From the cell containing the given text, extract its center point as (X, Y) coordinate. 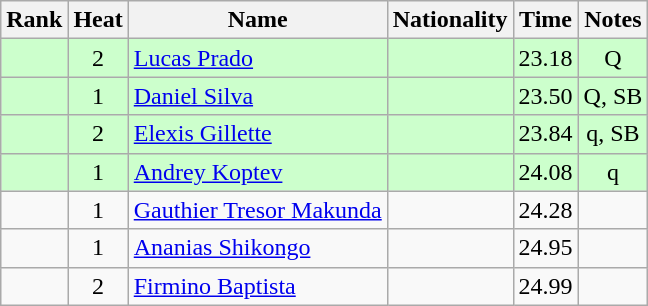
Firmino Baptista (258, 286)
Heat (98, 20)
q (613, 172)
Rank (34, 20)
Gauthier Tresor Makunda (258, 210)
24.08 (546, 172)
Andrey Koptev (258, 172)
Lucas Prado (258, 58)
Elexis Gillette (258, 134)
Q, SB (613, 96)
Daniel Silva (258, 96)
24.95 (546, 248)
24.28 (546, 210)
Ananias Shikongo (258, 248)
Time (546, 20)
23.18 (546, 58)
q, SB (613, 134)
23.50 (546, 96)
Nationality (450, 20)
24.99 (546, 286)
23.84 (546, 134)
Q (613, 58)
Notes (613, 20)
Name (258, 20)
